Extract the [x, y] coordinate from the center of the cell holding the provided text.  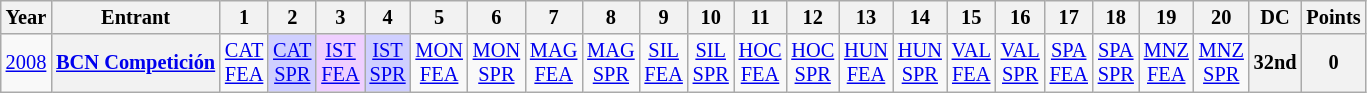
14 [920, 17]
11 [760, 17]
SPAFEA [1069, 63]
CATSPR [292, 63]
HUNSPR [920, 63]
6 [496, 17]
7 [554, 17]
MONSPR [496, 63]
Entrant [136, 17]
Year [26, 17]
Points [1333, 17]
HUNFEA [866, 63]
MNZSPR [1222, 63]
SILSPR [711, 63]
2 [292, 17]
10 [711, 17]
MAGFEA [554, 63]
ISTFEA [340, 63]
32nd [1276, 63]
5 [440, 17]
HOCFEA [760, 63]
15 [972, 17]
MAGSPR [610, 63]
0 [1333, 63]
13 [866, 17]
1 [244, 17]
16 [1020, 17]
8 [610, 17]
19 [1166, 17]
BCN Competición [136, 63]
VALSPR [1020, 63]
SPASPR [1116, 63]
HOCSPR [812, 63]
VALFEA [972, 63]
DC [1276, 17]
18 [1116, 17]
4 [388, 17]
9 [664, 17]
ISTSPR [388, 63]
20 [1222, 17]
SILFEA [664, 63]
3 [340, 17]
CATFEA [244, 63]
17 [1069, 17]
2008 [26, 63]
MNZFEA [1166, 63]
MONFEA [440, 63]
12 [812, 17]
